Return [X, Y] of the center of cell containing provided text 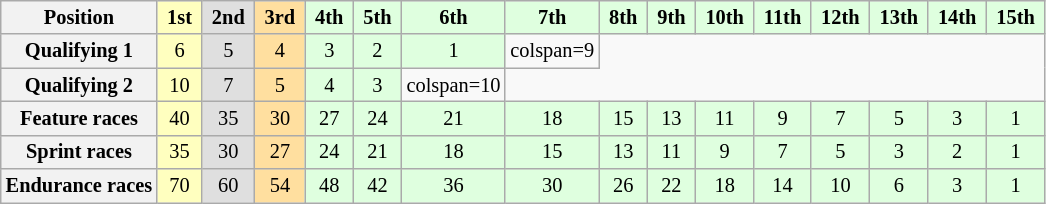
Sprint races [79, 152]
26 [623, 186]
10th [724, 17]
Position [79, 17]
40 [180, 118]
4th [329, 17]
5th [377, 17]
42 [377, 186]
Qualifying 1 [79, 51]
Qualifying 2 [79, 85]
48 [329, 186]
2nd [228, 17]
60 [228, 186]
3rd [280, 17]
9th [671, 17]
12th [840, 17]
13th [899, 17]
colspan=9 [552, 51]
Endurance races [79, 186]
Feature races [79, 118]
15th [1015, 17]
6th [454, 17]
8th [623, 17]
11th [782, 17]
54 [280, 186]
22 [671, 186]
70 [180, 186]
14 [782, 186]
7th [552, 17]
14th [957, 17]
colspan=10 [454, 85]
1st [180, 17]
36 [454, 186]
